Scan for the cell matching the given text and deliver its (x, y) coordinate at center. 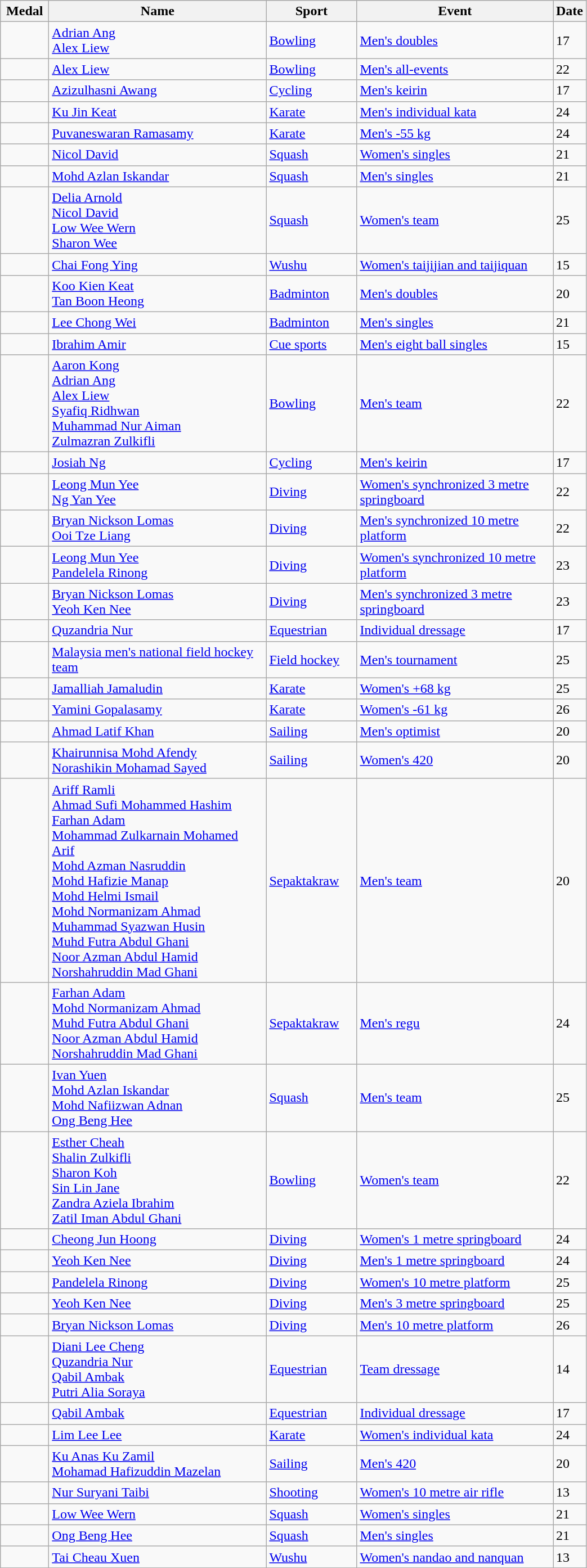
Men's 10 metre platform (455, 1325)
Delia ArnoldNicol DavidLow Wee WernSharon Wee (158, 220)
Leong Mun YeeNg Yan Yee (158, 492)
Bryan Nickson LomasOoi Tze Liang (158, 529)
Men's tournament (455, 659)
Women's 1 metre springboard (455, 1240)
Chai Fong Ying (158, 264)
Men's individual kata (455, 112)
Cheong Jun Hoong (158, 1240)
Ibrahim Amir (158, 344)
Team dressage (455, 1369)
Diani Lee ChengQuzandria NurQabil AmbakPutri Alia Soraya (158, 1369)
Puvaneswaran Ramasamy (158, 133)
Koo Kien KeatTan Boon Heong (158, 294)
Aaron KongAdrian AngAlex LiewSyafiq RidhwanMuhammad Nur AimanZulmazran Zulkifli (158, 404)
Women's 10 metre platform (455, 1282)
Women's 10 metre air rifle (455, 1493)
Khairunnisa Mohd AfendyNorashikin Mohamad Sayed (158, 760)
Women's synchronized 3 metre springboard (455, 492)
Men's synchronized 3 metre springboard (455, 602)
Ahmad Latif Khan (158, 731)
Ivan YuenMohd Azlan IskandarMohd Nafiizwan AdnanOng Beng Hee (158, 1098)
Alex Liew (158, 69)
Josiah Ng (158, 463)
Lee Chong Wei (158, 322)
Men's synchronized 10 metre platform (455, 529)
Jamalliah Jamaludin (158, 688)
Women's nandao and nanquan (455, 1557)
Ku Anas Ku ZamilMohamad Hafizuddin Mazelan (158, 1463)
Leong Mun YeePandelela Rinong (158, 565)
Nur Suryani Taibi (158, 1493)
Esther CheahShalin ZulkifliSharon KohSin Lin JaneZandra Aziela IbrahimZatil Iman Abdul Ghani (158, 1180)
Tai Cheau Xuen (158, 1557)
Ku Jin Keat (158, 112)
Men's eight ball singles (455, 344)
Men's regu (455, 1023)
Name (158, 11)
Women's individual kata (455, 1435)
Adrian AngAlex Liew (158, 40)
Women's +68 kg (455, 688)
Women's -61 kg (455, 710)
Yamini Gopalasamy (158, 710)
Farhan AdamMohd Normanizam AhmadMuhd Futra Abdul GhaniNoor Azman Abdul HamidNorshahruddin Mad Ghani (158, 1023)
Qabil Ambak (158, 1413)
Nicol David (158, 155)
Women's taijijian and taijiquan (455, 264)
Men's -55 kg (455, 133)
Ong Beng Hee (158, 1535)
Azizulhasni Awang (158, 91)
Shooting (312, 1493)
Bryan Nickson Lomas (158, 1325)
Men's all-events (455, 69)
Bryan Nickson LomasYeoh Ken Nee (158, 602)
Malaysia men's national field hockey team (158, 659)
Lim Lee Lee (158, 1435)
Men's 1 metre springboard (455, 1261)
Mohd Azlan Iskandar (158, 176)
Sport (312, 11)
14 (570, 1369)
Men's optimist (455, 731)
Medal (25, 11)
Men's 420 (455, 1463)
Women's synchronized 10 metre platform (455, 565)
Pandelela Rinong (158, 1282)
Men's 3 metre springboard (455, 1304)
Cue sports (312, 344)
Low Wee Wern (158, 1514)
Field hockey (312, 659)
Event (455, 11)
Date (570, 11)
Women's 420 (455, 760)
Quzandria Nur (158, 630)
